Search for the cell housing the specified text and yield its (X, Y) center coordinate. 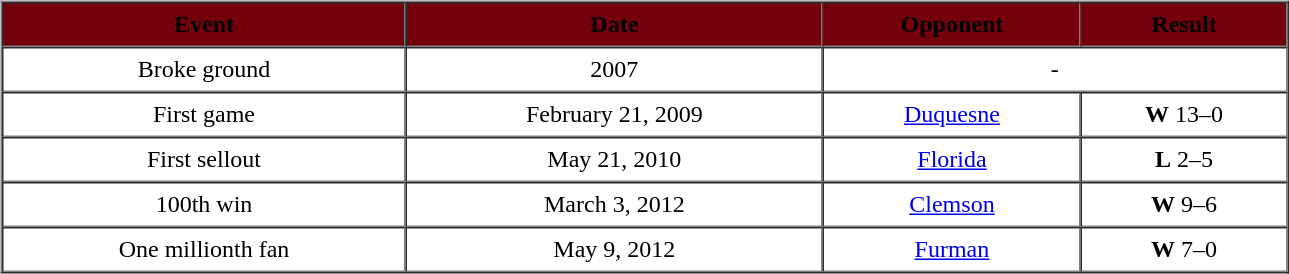
Furman (952, 250)
One millionth fan (204, 250)
March 3, 2012 (614, 204)
May 21, 2010 (614, 160)
Florida (952, 160)
Opponent (952, 24)
Event (204, 24)
Date (614, 24)
W 13–0 (1184, 114)
May 9, 2012 (614, 250)
- (1055, 70)
100th win (204, 204)
Result (1184, 24)
W 7–0 (1184, 250)
L 2–5 (1184, 160)
First sellout (204, 160)
First game (204, 114)
Clemson (952, 204)
Duquesne (952, 114)
Broke ground (204, 70)
W 9–6 (1184, 204)
February 21, 2009 (614, 114)
2007 (614, 70)
